Capture the cell that displays the provided text and extract its (x, y) central coordinate. 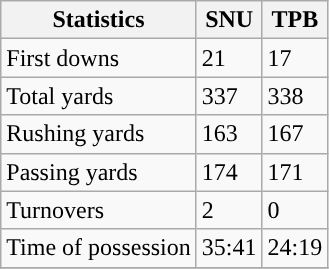
First downs (99, 58)
174 (229, 172)
Turnovers (99, 210)
163 (229, 134)
Time of possession (99, 248)
Passing yards (99, 172)
TPB (295, 20)
2 (229, 210)
171 (295, 172)
17 (295, 58)
35:41 (229, 248)
0 (295, 210)
338 (295, 96)
Statistics (99, 20)
167 (295, 134)
337 (229, 96)
Total yards (99, 96)
24:19 (295, 248)
21 (229, 58)
Rushing yards (99, 134)
SNU (229, 20)
